Return (x, y) of the center of cell containing provided text 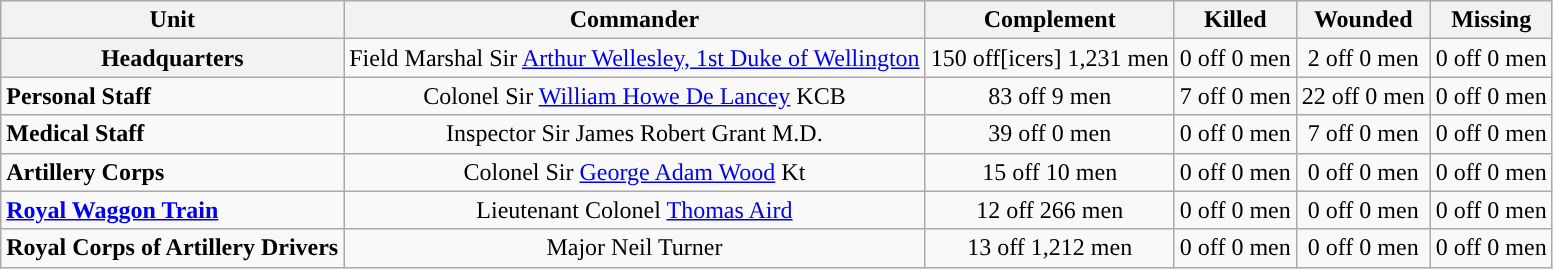
Medical Staff (172, 134)
22 off 0 men (1363, 96)
83 off 9 men (1050, 96)
13 off 1,212 men (1050, 248)
Headquarters (172, 58)
Artillery Corps (172, 172)
Killed (1235, 20)
150 off[icers] 1,231 men (1050, 58)
Personal Staff (172, 96)
39 off 0 men (1050, 134)
Colonel Sir George Adam Wood Kt (634, 172)
Wounded (1363, 20)
Colonel Sir William Howe De Lancey KCB (634, 96)
Field Marshal Sir Arthur Wellesley, 1st Duke of Wellington (634, 58)
Complement (1050, 20)
Missing (1491, 20)
Lieutenant Colonel Thomas Aird (634, 210)
Inspector Sir James Robert Grant M.D. (634, 134)
Unit (172, 20)
Major Neil Turner (634, 248)
Royal Waggon Train (172, 210)
15 off 10 men (1050, 172)
12 off 266 men (1050, 210)
Commander (634, 20)
Royal Corps of Artillery Drivers (172, 248)
2 off 0 men (1363, 58)
